Return the (x, y) coordinate for the center point of the cell that contains the specified text.  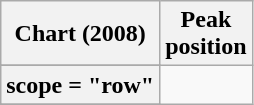
Peakposition (206, 34)
scope = "row" (80, 85)
Chart (2008) (80, 34)
